For the text-containing cell, return its midpoint in (x, y) coordinate format. 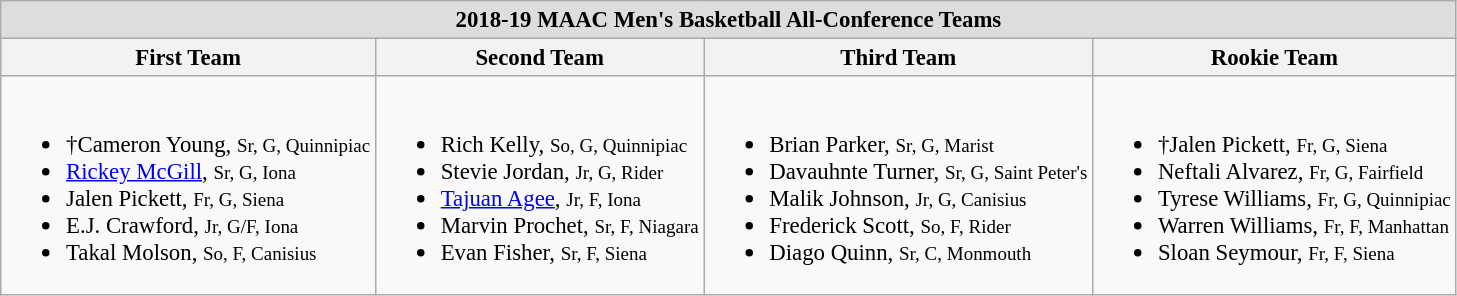
First Team (188, 58)
Third Team (898, 58)
2018-19 MAAC Men's Basketball All-Conference Teams (728, 20)
Second Team (540, 58)
†Cameron Young, Sr, G, QuinnipiacRickey McGill, Sr, G, IonaJalen Pickett, Fr, G, SienaE.J. Crawford, Jr, G/F, IonaTakal Molson, So, F, Canisius (188, 185)
Rich Kelly, So, G, QuinnipiacStevie Jordan, Jr, G, RiderTajuan Agee, Jr, F, IonaMarvin Prochet, Sr, F, NiagaraEvan Fisher, Sr, F, Siena (540, 185)
Rookie Team (1274, 58)
